From the cell containing the given text, extract its center point as (x, y) coordinate. 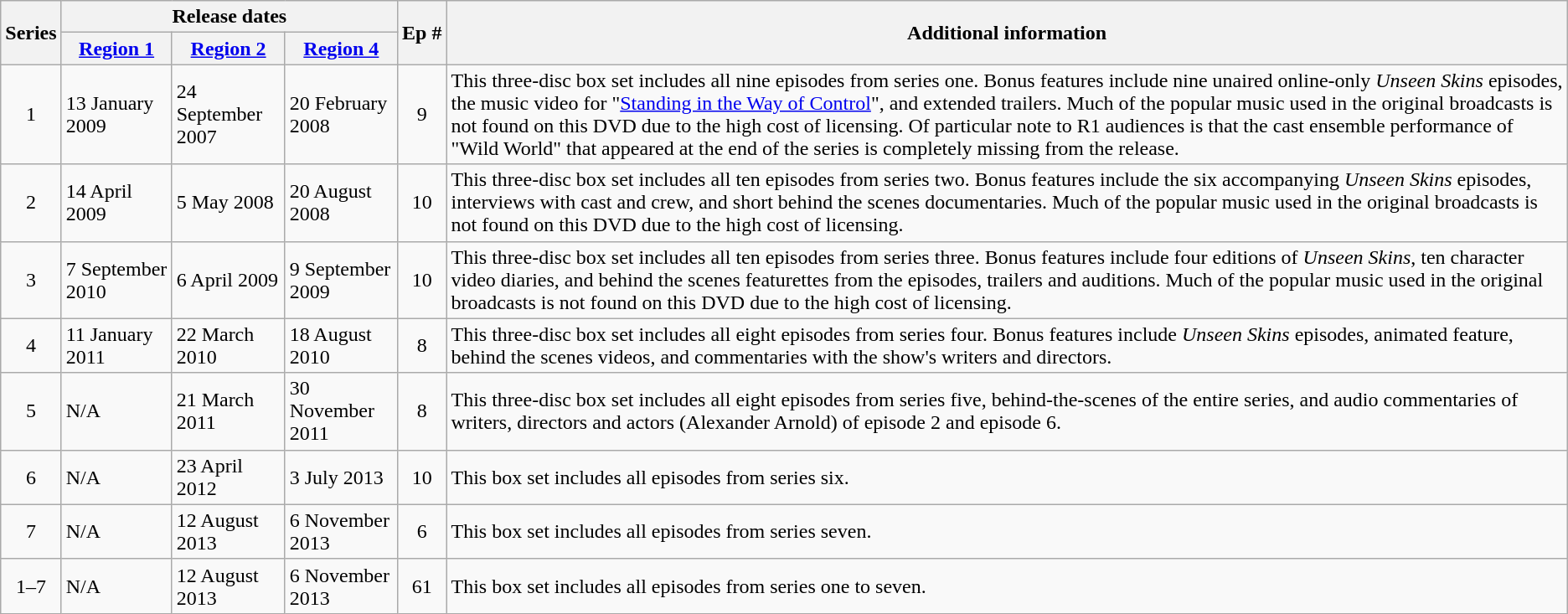
2 (31, 203)
11 January 2011 (116, 345)
4 (31, 345)
This box set includes all episodes from series seven. (1007, 531)
This box set includes all episodes from series one to seven. (1007, 586)
61 (422, 586)
30 November 2011 (341, 411)
Region 4 (341, 49)
20 August 2008 (341, 203)
Release dates (230, 17)
Region 2 (228, 49)
7 (31, 531)
24 September 2007 (228, 114)
5 May 2008 (228, 203)
21 March 2011 (228, 411)
14 April 2009 (116, 203)
9 (422, 114)
9 September 2009 (341, 280)
Region 1 (116, 49)
23 April 2012 (228, 477)
3 July 2013 (341, 477)
18 August 2010 (341, 345)
Ep # (422, 33)
This box set includes all episodes from series six. (1007, 477)
20 February 2008 (341, 114)
Additional information (1007, 33)
7 September 2010 (116, 280)
5 (31, 411)
22 March 2010 (228, 345)
3 (31, 280)
Series (31, 33)
6 April 2009 (228, 280)
1 (31, 114)
1–7 (31, 586)
13 January 2009 (116, 114)
